Detect which cell encompasses the target text, then output its [x, y] center coordinate. 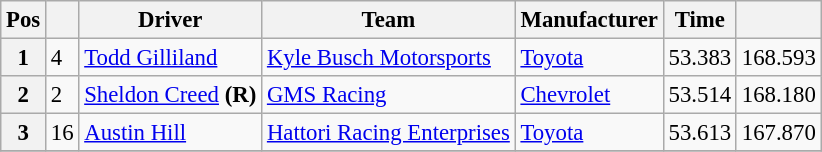
3 [24, 133]
Time [700, 20]
167.870 [778, 133]
Hattori Racing Enterprises [389, 133]
168.180 [778, 95]
53.383 [700, 58]
Manufacturer [589, 20]
16 [62, 133]
53.514 [700, 95]
Todd Gilliland [170, 58]
Kyle Busch Motorsports [389, 58]
Pos [24, 20]
168.593 [778, 58]
Driver [170, 20]
GMS Racing [389, 95]
Sheldon Creed (R) [170, 95]
4 [62, 58]
Austin Hill [170, 133]
1 [24, 58]
Chevrolet [589, 95]
Team [389, 20]
53.613 [700, 133]
